Pinpoint the cell where the given text exists, returning its (X, Y) midpoint coordinate. 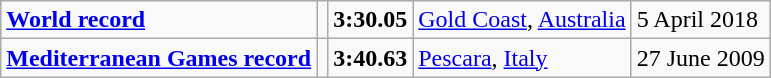
5 April 2018 (700, 20)
27 June 2009 (700, 58)
World record (159, 20)
Gold Coast, Australia (522, 20)
Pescara, Italy (522, 58)
3:40.63 (370, 58)
3:30.05 (370, 20)
Mediterranean Games record (159, 58)
